Output the (x, y) coordinate of the center of the cell containing the given text.  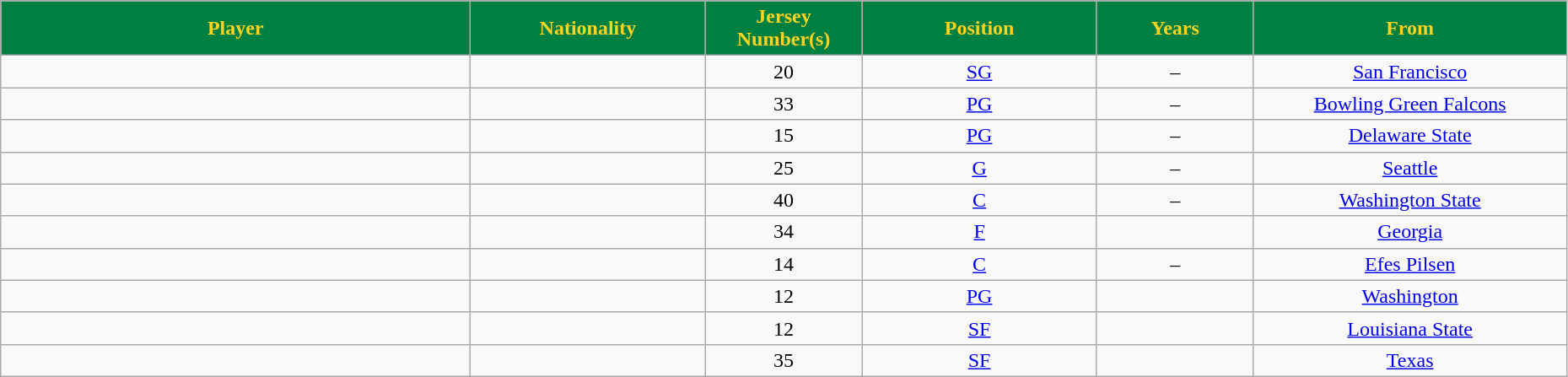
15 (784, 136)
33 (784, 104)
Seattle (1410, 168)
From (1410, 29)
Texas (1410, 360)
SG (979, 72)
25 (784, 168)
Georgia (1410, 232)
Efes Pilsen (1410, 264)
Position (979, 29)
20 (784, 72)
Washington State (1410, 200)
Washington (1410, 296)
Delaware State (1410, 136)
14 (784, 264)
40 (784, 200)
Jersey Number(s) (784, 29)
35 (784, 360)
F (979, 232)
Years (1175, 29)
34 (784, 232)
Player (236, 29)
G (979, 168)
Nationality (588, 29)
San Francisco (1410, 72)
Louisiana State (1410, 328)
Bowling Green Falcons (1410, 104)
